Return the [X, Y] coordinate for the center point of the cell that contains the specified text.  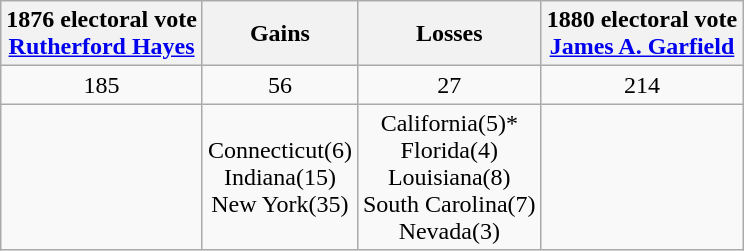
California(5)*Florida(4)Louisiana(8)South Carolina(7)Nevada(3) [449, 177]
56 [280, 85]
1876 electoral voteRutherford Hayes [102, 34]
1880 electoral voteJames A. Garfield [642, 34]
Losses [449, 34]
Connecticut(6)Indiana(15)New York(35) [280, 177]
185 [102, 85]
27 [449, 85]
214 [642, 85]
Gains [280, 34]
